Scan for the cell matching the given text and deliver its (x, y) coordinate at center. 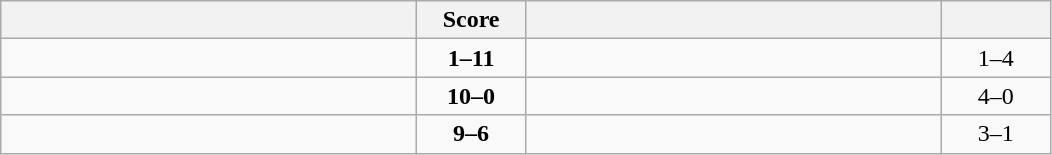
4–0 (996, 96)
1–11 (472, 58)
9–6 (472, 134)
1–4 (996, 58)
Score (472, 20)
3–1 (996, 134)
10–0 (472, 96)
